Extract the (X, Y) coordinate from the center of the cell holding the provided text.  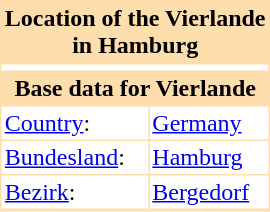
Bezirk: (75, 192)
Hamburg (208, 158)
Base data for Vierlande (136, 88)
Bergedorf (208, 192)
Bundesland: (75, 158)
Location of the Vierlandein Hamburg (136, 32)
Germany (208, 122)
Country: (75, 122)
